Determine the (X, Y) coordinate at the center of the cell enclosing the given text.  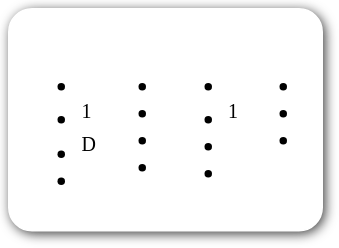
1 (202, 120)
1D (58, 120)
